Detect which cell encompasses the target text, then output its [x, y] center coordinate. 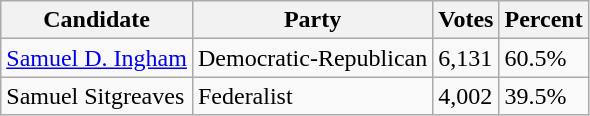
Votes [466, 20]
Party [312, 20]
Federalist [312, 96]
6,131 [466, 58]
Candidate [97, 20]
4,002 [466, 96]
Samuel D. Ingham [97, 58]
39.5% [544, 96]
Percent [544, 20]
Democratic-Republican [312, 58]
Samuel Sitgreaves [97, 96]
60.5% [544, 58]
